Pinpoint the cell where the given text exists, returning its (x, y) midpoint coordinate. 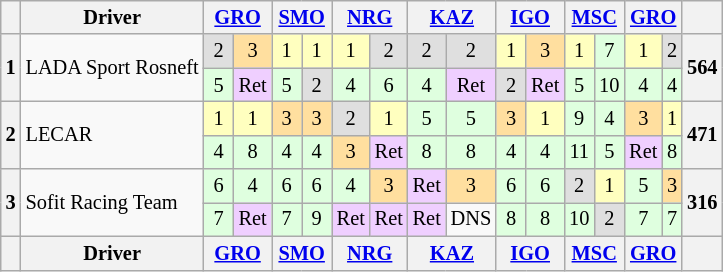
11 (579, 152)
Sofit Racing Team (112, 202)
LADA Sport Rosneft (112, 68)
564 (702, 68)
LECAR (112, 134)
316 (702, 202)
DNS (471, 219)
471 (702, 134)
